For the text-containing cell, return its midpoint in (x, y) coordinate format. 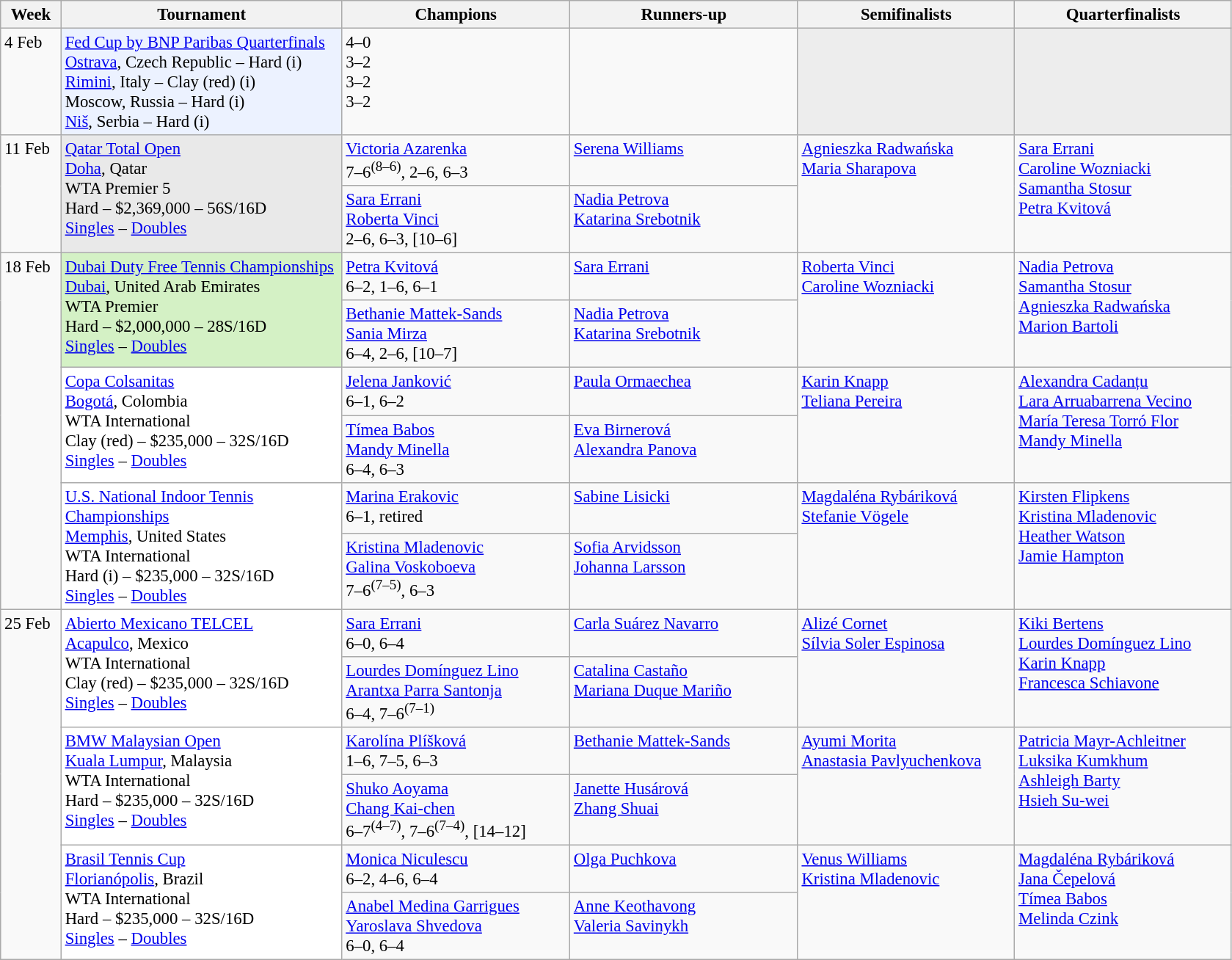
Karolína Plíšková1–6, 7–5, 6–3 (456, 752)
Copa ColsanitasBogotá, ColombiaWTA InternationalClay (red) – $235,000 – 32S/16DSingles – Doubles (201, 425)
Venus Williams Kristina Mladenovic (906, 902)
Patricia Mayr-Achleitner Luksika Kumkhum Ashleigh Barty Hsieh Su-wei (1123, 787)
Petra Kvitová6–2, 1–6, 6–1 (456, 277)
Quarterfinalists (1123, 15)
Fed Cup by BNP Paribas QuarterfinalsOstrava, Czech Republic – Hard (i) Rimini, Italy – Clay (red) (i)Moscow, Russia – Hard (i)Niš, Serbia – Hard (i) (201, 82)
Kirsten Flipkens Kristina Mladenovic Heather Watson Jamie Hampton (1123, 546)
Lourdes Domínguez Lino Arantxa Parra Santonja 6–4, 7–6(7–1) (456, 691)
Champions (456, 15)
Marina Erakovic 6–1, retired (456, 508)
Shuko Aoyama Chang Kai-chen6–7(4–7), 7–6(7–4), [14–12] (456, 810)
Eva Birnerová Alexandra Panova (684, 449)
11 Feb (31, 194)
Tournament (201, 15)
Olga Puchkova (684, 869)
Magdaléna Rybáriková Stefanie Vögele (906, 546)
Sabine Lisicki (684, 508)
Agnieszka Radwańska Maria Sharapova (906, 194)
Kiki Bertens Lourdes Domínguez Lino Karin Knapp Francesca Schiavone (1123, 668)
U.S. National Indoor Tennis ChampionshipsMemphis, United StatesWTA InternationalHard (i) – $235,000 – 32S/16DSingles – Doubles (201, 546)
Dubai Duty Free Tennis ChampionshipsDubai, United Arab EmiratesWTA PremierHard – $2,000,000 – 28S/16DSingles – Doubles (201, 310)
Runners-up (684, 15)
Sara Errani Caroline Wozniacki Samantha Stosur Petra Kvitová (1123, 194)
Kristina Mladenovic Galina Voskoboeva7–6(7–5), 6–3 (456, 571)
Carla Suárez Navarro (684, 633)
Karin Knapp Teliana Pereira (906, 425)
Serena Williams (684, 160)
Anabel Medina Garrigues Yaroslava Shvedova6–0, 6–4 (456, 926)
Tímea Babos Mandy Minella6–4, 6–3 (456, 449)
Roberta Vinci Caroline Wozniacki (906, 310)
Janette Husárová Zhang Shuai (684, 810)
BMW Malaysian OpenKuala Lumpur, MalaysiaWTA InternationalHard – $235,000 – 32S/16DSingles – Doubles (201, 787)
Nadia Petrova Samantha Stosur Agnieszka Radwańska Marion Bartoli (1123, 310)
Sara Errani Roberta Vinci2–6, 6–3, [10–6] (456, 219)
Sara Errani6–0, 6–4 (456, 633)
Bethanie Mattek-Sands Sania Mirza6–4, 2–6, [10–7] (456, 335)
25 Feb (31, 785)
Sara Errani (684, 277)
Sofia Arvidsson Johanna Larsson (684, 571)
Week (31, 15)
Abierto Mexicano TELCELAcapulco, MexicoWTA InternationalClay (red) – $235,000 – 32S/16DSingles – Doubles (201, 668)
Qatar Total OpenDoha, QatarWTA Premier 5Hard – $2,369,000 – 56S/16DSingles – Doubles (201, 194)
4–0 3–2 3–2 3–2 (456, 82)
Alexandra Cadanțu Lara Arruabarrena Vecino María Teresa Torró Flor Mandy Minella (1123, 425)
Ayumi Morita Anastasia Pavlyuchenkova (906, 787)
Victoria Azarenka7–6(8–6), 2–6, 6–3 (456, 160)
Alizé Cornet Sílvia Soler Espinosa (906, 668)
18 Feb (31, 432)
Jelena Janković6–1, 6–2 (456, 392)
Magdaléna Rybáriková Jana Čepelová Tímea Babos Melinda Czink (1123, 902)
Monica Niculescu6–2, 4–6, 6–4 (456, 869)
Paula Ormaechea (684, 392)
Brasil Tennis CupFlorianópolis, BrazilWTA InternationalHard – $235,000 – 32S/16DSingles – Doubles (201, 902)
Bethanie Mattek-Sands (684, 752)
4 Feb (31, 82)
Semifinalists (906, 15)
Anne Keothavong Valeria Savinykh (684, 926)
Catalina Castaño Mariana Duque Mariño (684, 691)
